Find where the given text appears and provide that cell's center as [X, Y] coordinate. 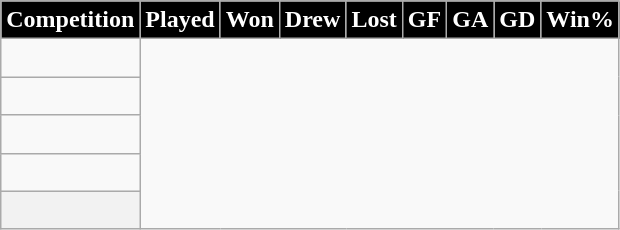
GF [424, 20]
GD [518, 20]
Played [180, 20]
Win% [580, 20]
Won [250, 20]
Lost [374, 20]
Competition [70, 20]
Drew [312, 20]
GA [470, 20]
